From the cell containing the given text, extract its center point as [x, y] coordinate. 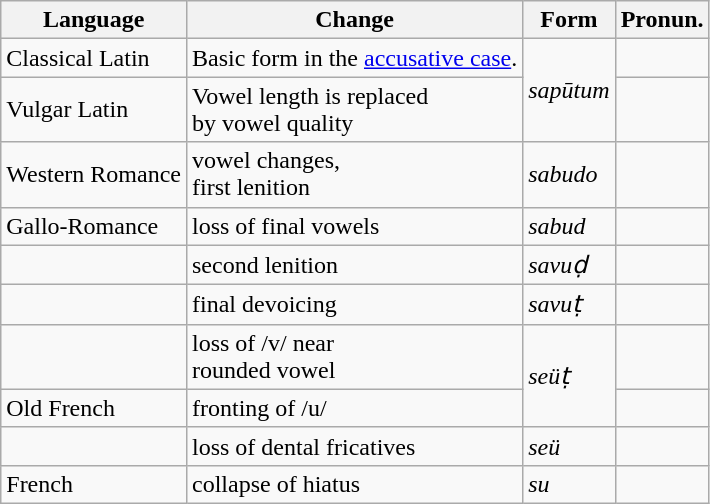
loss of final vowels [354, 226]
Vulgar Latin [94, 110]
fronting of /u/ [354, 408]
French [94, 484]
Gallo-Romance [94, 226]
Form [569, 20]
vowel changes, first lenition [354, 174]
loss of dental fricatives [354, 446]
loss of /v/ near rounded vowel [354, 356]
savuḍ [569, 265]
seü [569, 446]
Western Romance [94, 174]
sapūtum [569, 90]
seüṭ [569, 376]
Old French [94, 408]
savuṭ [569, 305]
final devoicing [354, 305]
second lenition [354, 265]
Pronun. [662, 20]
sabudo [569, 174]
Vowel length is replacedby vowel quality [354, 110]
su [569, 484]
Basic form in the accusative case. [354, 58]
collapse of hiatus [354, 484]
Classical Latin [94, 58]
sabud [569, 226]
Change [354, 20]
Language [94, 20]
